Determine the (X, Y) coordinate at the center of the cell enclosing the given text.  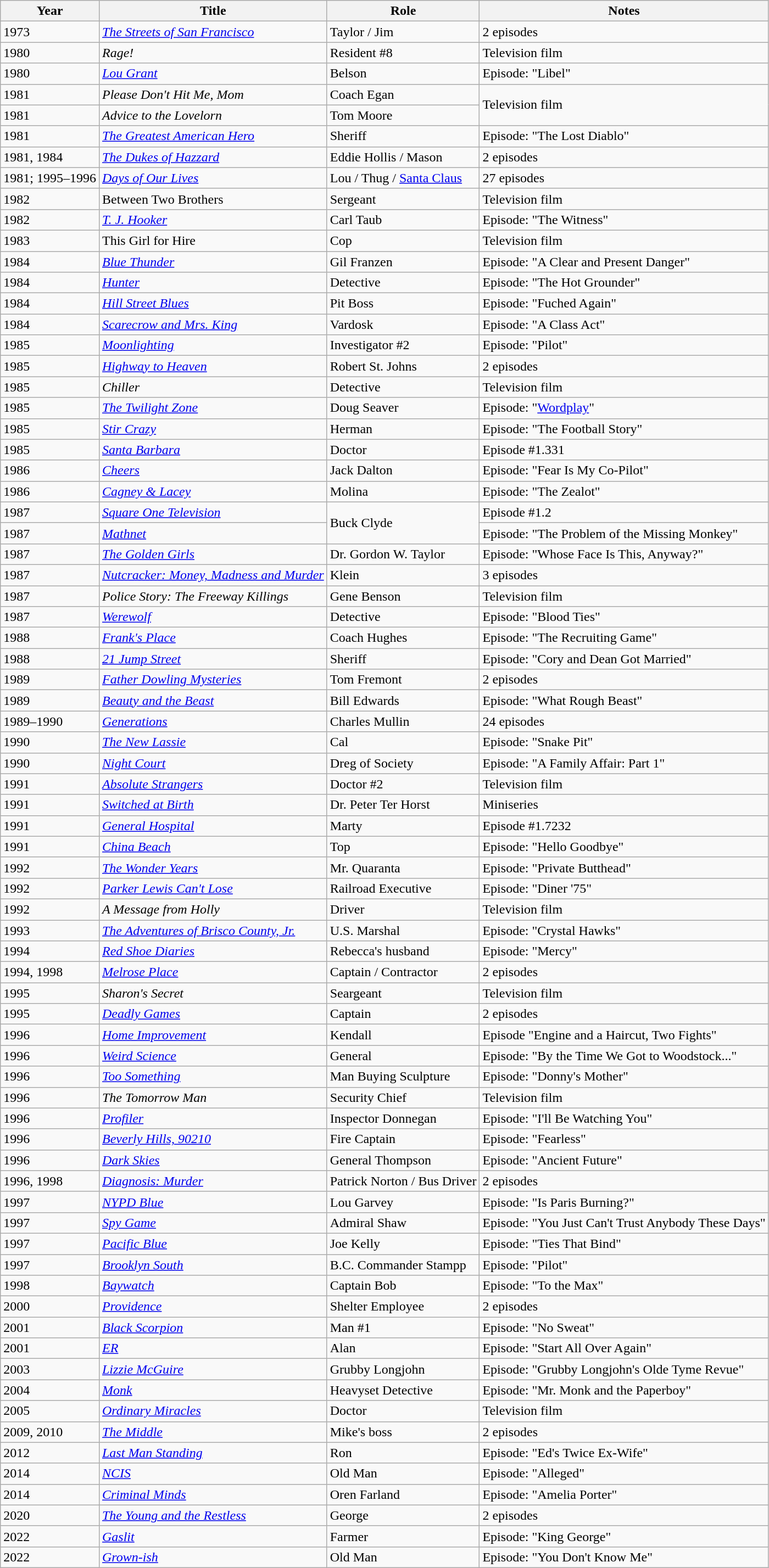
Farmer (403, 1536)
1993 (50, 931)
Beverly Hills, 90210 (213, 1139)
Year (50, 11)
2004 (50, 1390)
Black Scorpion (213, 1328)
Security Chief (403, 1097)
Episode: "Ties That Bind" (624, 1244)
Episode: "No Sweat" (624, 1328)
Parker Lewis Can't Lose (213, 888)
Advice to the Lovelorn (213, 115)
Role (403, 11)
1981; 1995–1996 (50, 178)
Gene Benson (403, 596)
Tom Moore (403, 115)
Dreg of Society (403, 763)
Shelter Employee (403, 1307)
Vardosk (403, 324)
Switched at Birth (213, 805)
Episode: "Fuched Again" (624, 304)
Inspector Donnegan (403, 1118)
Episode: "Libel" (624, 74)
Episode: "To the Max" (624, 1286)
Tom Fremont (403, 680)
Episode: "The Hot Grounder" (624, 283)
Episode: "The Witness" (624, 220)
Heavyset Detective (403, 1390)
Episode: "Alleged" (624, 1474)
Police Story: The Freeway Killings (213, 596)
Episode: "Mercy" (624, 951)
Resident #8 (403, 53)
Episode: "Ancient Future" (624, 1160)
Episode: "Whose Face Is This, Anyway?" (624, 554)
Weird Science (213, 1056)
1981, 1984 (50, 157)
Criminal Minds (213, 1494)
Rebecca's husband (403, 951)
Episode #1.331 (624, 450)
Blue Thunder (213, 262)
Charles Mullin (403, 721)
Robert St. Johns (403, 366)
George (403, 1515)
The Adventures of Brisco County, Jr. (213, 931)
Episode: "You Just Can't Trust Anybody These Days" (624, 1223)
Episode: "The Lost Diablo" (624, 136)
Episode: "Ed's Twice Ex-Wife" (624, 1453)
Episode: "Fear Is My Co-Pilot" (624, 471)
Gil Franzen (403, 262)
Episode: "Mr. Monk and the Paperboy" (624, 1390)
Father Dowling Mysteries (213, 680)
Molina (403, 491)
Doug Seaver (403, 408)
The Dukes of Hazzard (213, 157)
Episode: "You Don't Know Me" (624, 1557)
1973 (50, 32)
Lou Grant (213, 74)
1989–1990 (50, 721)
Episode: "Private Butthead" (624, 867)
Hunter (213, 283)
24 episodes (624, 721)
Square One Television (213, 512)
The New Lassie (213, 742)
Episode: "Fearless" (624, 1139)
Notes (624, 11)
Oren Farland (403, 1494)
General Hospital (213, 826)
Man #1 (403, 1328)
Cagney & Lacey (213, 491)
Between Two Brothers (213, 199)
Mike's boss (403, 1432)
Providence (213, 1307)
Cheers (213, 471)
Werewolf (213, 617)
2005 (50, 1411)
Jack Dalton (403, 471)
Belson (403, 74)
27 episodes (624, 178)
Dr. Peter Ter Horst (403, 805)
Monk (213, 1390)
Hill Street Blues (213, 304)
Episode: "Diner '75" (624, 888)
Lizzie McGuire (213, 1369)
Captain / Contractor (403, 972)
Fire Captain (403, 1139)
Miniseries (624, 805)
The Young and the Restless (213, 1515)
Sergeant (403, 199)
Days of Our Lives (213, 178)
Highway to Heaven (213, 366)
2000 (50, 1307)
Too Something (213, 1077)
Ordinary Miracles (213, 1411)
Episode: "A Class Act" (624, 324)
Klein (403, 575)
Episode: "The Zealot" (624, 491)
Profiler (213, 1118)
The Wonder Years (213, 867)
Episode: "By the Time We Got to Woodstock..." (624, 1056)
Episode "Engine and a Haircut, Two Fights" (624, 1035)
Pacific Blue (213, 1244)
Rage! (213, 53)
Railroad Executive (403, 888)
This Girl for Hire (213, 240)
Baywatch (213, 1286)
Episode: "The Problem of the Missing Monkey" (624, 533)
Episode: "Donny's Mother" (624, 1077)
Admiral Shaw (403, 1223)
A Message from Holly (213, 909)
1994, 1998 (50, 972)
Brooklyn South (213, 1264)
Grubby Longjohn (403, 1369)
Deadly Games (213, 1014)
The Twilight Zone (213, 408)
Gaslit (213, 1536)
Absolute Strangers (213, 784)
Man Buying Sculpture (403, 1077)
Alan (403, 1348)
2020 (50, 1515)
Episode: "Start All Over Again" (624, 1348)
Dark Skies (213, 1160)
Spy Game (213, 1223)
2009, 2010 (50, 1432)
The Greatest American Hero (213, 136)
1996, 1998 (50, 1181)
The Streets of San Francisco (213, 32)
Please Don't Hit Me, Mom (213, 94)
Bill Edwards (403, 701)
2012 (50, 1453)
Episode: "The Recruiting Game" (624, 638)
Episode: "Is Paris Burning?" (624, 1202)
General Thompson (403, 1160)
Mr. Quaranta (403, 867)
The Tomorrow Man (213, 1097)
Episode: "King George" (624, 1536)
Kendall (403, 1035)
21 Jump Street (213, 659)
Diagnosis: Murder (213, 1181)
Buck Clyde (403, 523)
Marty (403, 826)
Lou Garvey (403, 1202)
Pit Boss (403, 304)
Episode: "Amelia Porter" (624, 1494)
Captain Bob (403, 1286)
NCIS (213, 1474)
Ron (403, 1453)
3 episodes (624, 575)
NYPD Blue (213, 1202)
Moonlighting (213, 345)
Seargeant (403, 993)
Episode: "Wordplay" (624, 408)
Doctor #2 (403, 784)
Taylor / Jim (403, 32)
Lou / Thug / Santa Claus (403, 178)
Eddie Hollis / Mason (403, 157)
Cal (403, 742)
1983 (50, 240)
Last Man Standing (213, 1453)
1998 (50, 1286)
Episode: "Hello Goodbye" (624, 847)
The Middle (213, 1432)
China Beach (213, 847)
The Golden Girls (213, 554)
Episode: "Snake Pit" (624, 742)
Episode: "Cory and Dean Got Married" (624, 659)
Episode: "A Family Affair: Part 1" (624, 763)
Episode: "I'll Be Watching You" (624, 1118)
Captain (403, 1014)
U.S. Marshal (403, 931)
Mathnet (213, 533)
Dr. Gordon W. Taylor (403, 554)
Episode: "The Football Story" (624, 429)
Joe Kelly (403, 1244)
B.C. Commander Stampp (403, 1264)
Scarecrow and Mrs. King (213, 324)
Herman (403, 429)
Beauty and the Beast (213, 701)
Patrick Norton / Bus Driver (403, 1181)
Cop (403, 240)
Grown-ish (213, 1557)
Episode: "A Clear and Present Danger" (624, 262)
Home Improvement (213, 1035)
General (403, 1056)
Frank's Place (213, 638)
Carl Taub (403, 220)
Sharon's Secret (213, 993)
Investigator #2 (403, 345)
Red Shoe Diaries (213, 951)
Santa Barbara (213, 450)
Stir Crazy (213, 429)
ER (213, 1348)
Title (213, 11)
Episode: "Crystal Hawks" (624, 931)
Top (403, 847)
Melrose Place (213, 972)
Episode #1.7232 (624, 826)
Episode #1.2 (624, 512)
Coach Hughes (403, 638)
T. J. Hooker (213, 220)
Generations (213, 721)
Nutcracker: Money, Madness and Murder (213, 575)
Episode: "Grubby Longjohn's Olde Tyme Revue" (624, 1369)
Driver (403, 909)
2003 (50, 1369)
Episode: "Blood Ties" (624, 617)
Coach Egan (403, 94)
Episode: "What Rough Beast" (624, 701)
Chiller (213, 387)
Night Court (213, 763)
1994 (50, 951)
